Capture the cell that displays the provided text and extract its [X, Y] central coordinate. 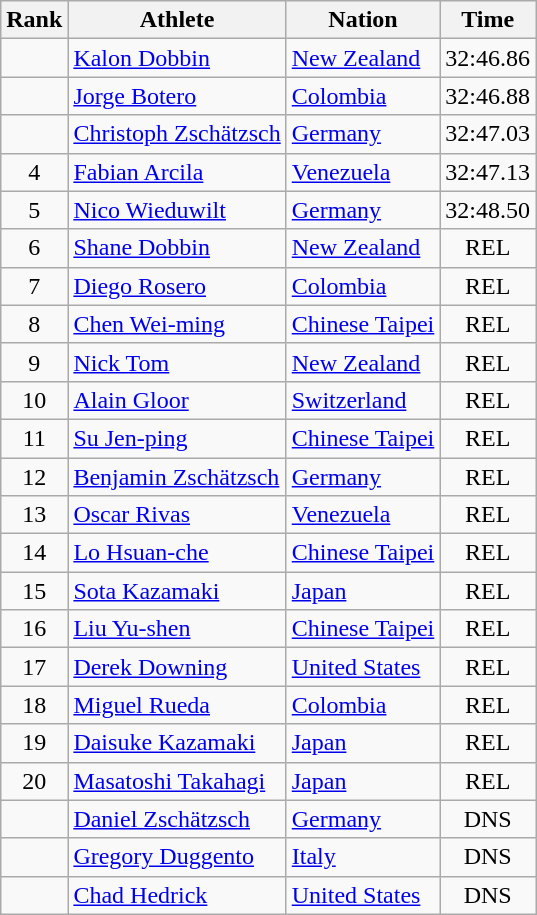
Jorge Botero [177, 96]
Diego Rosero [177, 286]
17 [34, 667]
Switzerland [363, 400]
32:48.50 [488, 210]
7 [34, 286]
Benjamin Zschätzsch [177, 477]
Fabian Arcila [177, 172]
Alain Gloor [177, 400]
4 [34, 172]
Italy [363, 857]
Rank [34, 20]
Daisuke Kazamaki [177, 743]
Sota Kazamaki [177, 591]
32:47.03 [488, 134]
5 [34, 210]
Derek Downing [177, 667]
Gregory Duggento [177, 857]
Time [488, 20]
8 [34, 324]
Masatoshi Takahagi [177, 781]
Lo Hsuan-che [177, 553]
11 [34, 438]
Nico Wieduwilt [177, 210]
Liu Yu-shen [177, 629]
Shane Dobbin [177, 248]
9 [34, 362]
13 [34, 515]
Nick Tom [177, 362]
Nation [363, 20]
16 [34, 629]
Daniel Zschätzsch [177, 819]
Oscar Rivas [177, 515]
10 [34, 400]
Kalon Dobbin [177, 58]
Chen Wei-ming [177, 324]
Miguel Rueda [177, 705]
Athlete [177, 20]
12 [34, 477]
Chad Hedrick [177, 895]
14 [34, 553]
6 [34, 248]
32:47.13 [488, 172]
15 [34, 591]
19 [34, 743]
Christoph Zschätzsch [177, 134]
32:46.88 [488, 96]
32:46.86 [488, 58]
18 [34, 705]
20 [34, 781]
Su Jen-ping [177, 438]
